Search for the cell housing the specified text and yield its [x, y] center coordinate. 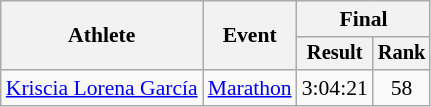
Rank [402, 54]
Athlete [102, 36]
58 [402, 88]
3:04:21 [335, 88]
Final [364, 19]
Marathon [250, 88]
Result [335, 54]
Event [250, 36]
Kriscia Lorena García [102, 88]
